Locate the cell with the specified text and output its [X, Y] center coordinate. 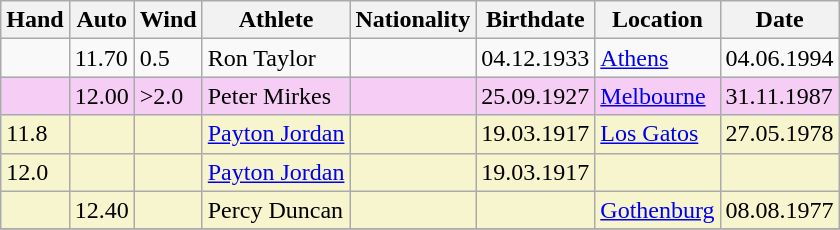
Peter Mirkes [276, 96]
Nationality [413, 20]
12.00 [102, 96]
04.06.1994 [780, 58]
04.12.1933 [536, 58]
Athlete [276, 20]
Percy Duncan [276, 210]
Auto [102, 20]
25.09.1927 [536, 96]
Melbourne [658, 96]
12.40 [102, 210]
Ron Taylor [276, 58]
08.08.1977 [780, 210]
Date [780, 20]
11.70 [102, 58]
>2.0 [168, 96]
Hand [35, 20]
Gothenburg [658, 210]
Los Gatos [658, 134]
27.05.1978 [780, 134]
0.5 [168, 58]
Athens [658, 58]
Birthdate [536, 20]
Wind [168, 20]
31.11.1987 [780, 96]
Location [658, 20]
11.8 [35, 134]
12.0 [35, 172]
